Extract the [x, y] coordinate from the center of the cell holding the provided text.  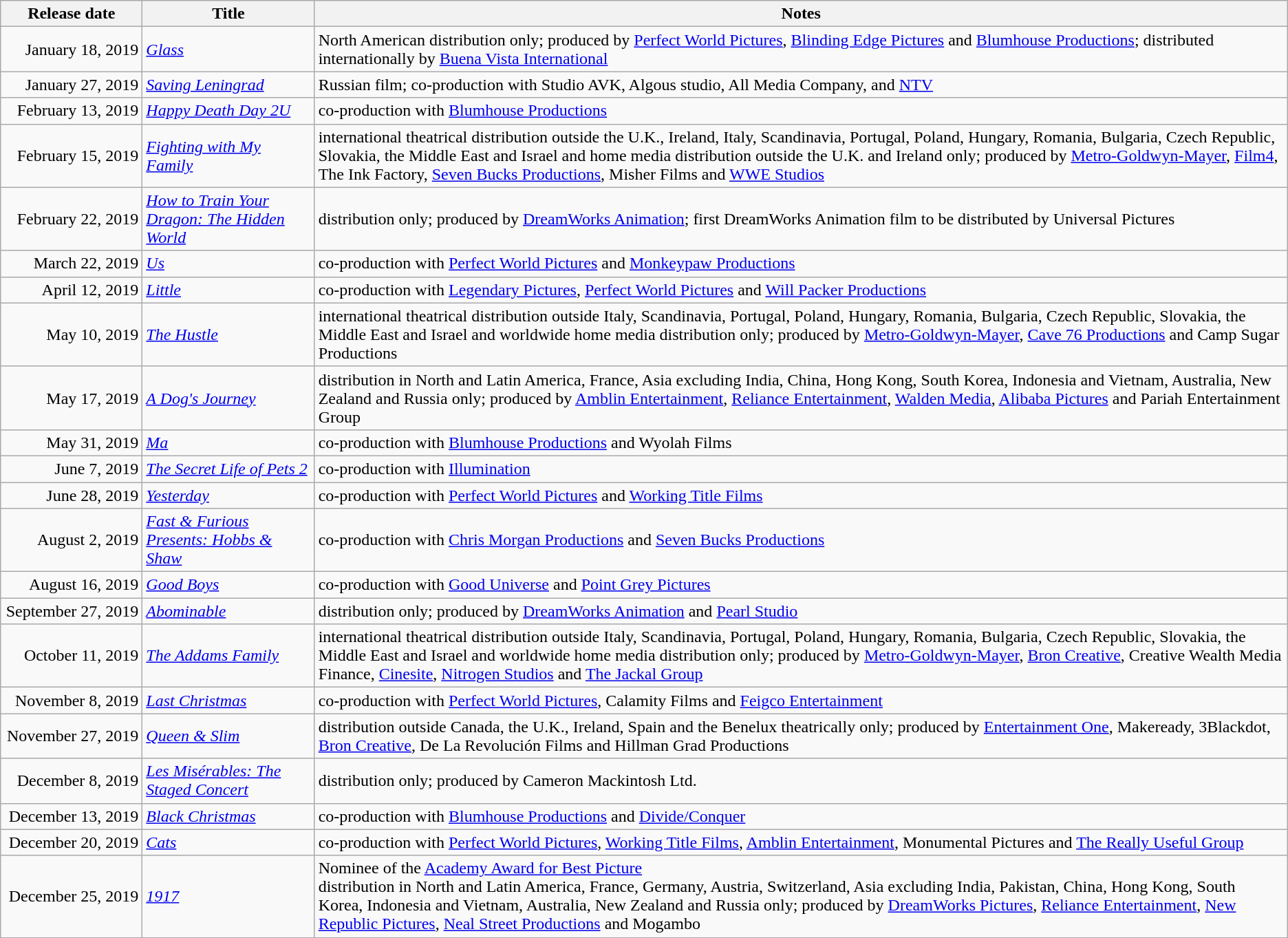
1917 [228, 896]
How to Train Your Dragon: The Hidden World [228, 219]
co-production with Blumhouse Productions and Divide/Conquer [801, 816]
August 2, 2019 [72, 540]
January 18, 2019 [72, 50]
December 25, 2019 [72, 896]
March 22, 2019 [72, 264]
The Secret Life of Pets 2 [228, 469]
co-production with Legendary Pictures, Perfect World Pictures and Will Packer Productions [801, 290]
June 7, 2019 [72, 469]
co-production with Perfect World Pictures and Working Title Films [801, 495]
Us [228, 264]
Title [228, 14]
June 28, 2019 [72, 495]
Abominable [228, 611]
Black Christmas [228, 816]
distribution only; produced by Cameron Mackintosh Ltd. [801, 780]
Russian film; co-production with Studio AVK, Algous studio, All Media Company, and NTV [801, 85]
May 17, 2019 [72, 398]
co-production with Chris Morgan Productions and Seven Bucks Productions [801, 540]
co-production with Blumhouse Productions and Wyolah Films [801, 443]
co-production with Illumination [801, 469]
co-production with Perfect World Pictures and Monkeypaw Productions [801, 264]
February 15, 2019 [72, 156]
May 10, 2019 [72, 334]
November 8, 2019 [72, 701]
Yesterday [228, 495]
Cats [228, 842]
May 31, 2019 [72, 443]
January 27, 2019 [72, 85]
April 12, 2019 [72, 290]
October 11, 2019 [72, 656]
Ma [228, 443]
February 22, 2019 [72, 219]
Queen & Slim [228, 736]
December 8, 2019 [72, 780]
Saving Leningrad [228, 85]
co-production with Perfect World Pictures, Working Title Films, Amblin Entertainment, Monumental Pictures and The Really Useful Group [801, 842]
distribution only; produced by DreamWorks Animation; first DreamWorks Animation film to be distributed by Universal Pictures [801, 219]
The Hustle [228, 334]
Release date [72, 14]
August 16, 2019 [72, 585]
Les Misérables: The Staged Concert [228, 780]
February 13, 2019 [72, 111]
Last Christmas [228, 701]
November 27, 2019 [72, 736]
Fighting with My Family [228, 156]
co-production with Good Universe and Point Grey Pictures [801, 585]
co-production with Blumhouse Productions [801, 111]
Glass [228, 50]
A Dog's Journey [228, 398]
Fast & Furious Presents: Hobbs & Shaw [228, 540]
co-production with Perfect World Pictures, Calamity Films and Feigco Entertainment [801, 701]
Little [228, 290]
September 27, 2019 [72, 611]
The Addams Family [228, 656]
distribution only; produced by DreamWorks Animation and Pearl Studio [801, 611]
Happy Death Day 2U [228, 111]
December 20, 2019 [72, 842]
Notes [801, 14]
Good Boys [228, 585]
December 13, 2019 [72, 816]
